From the cell containing the given text, extract its center point as (x, y) coordinate. 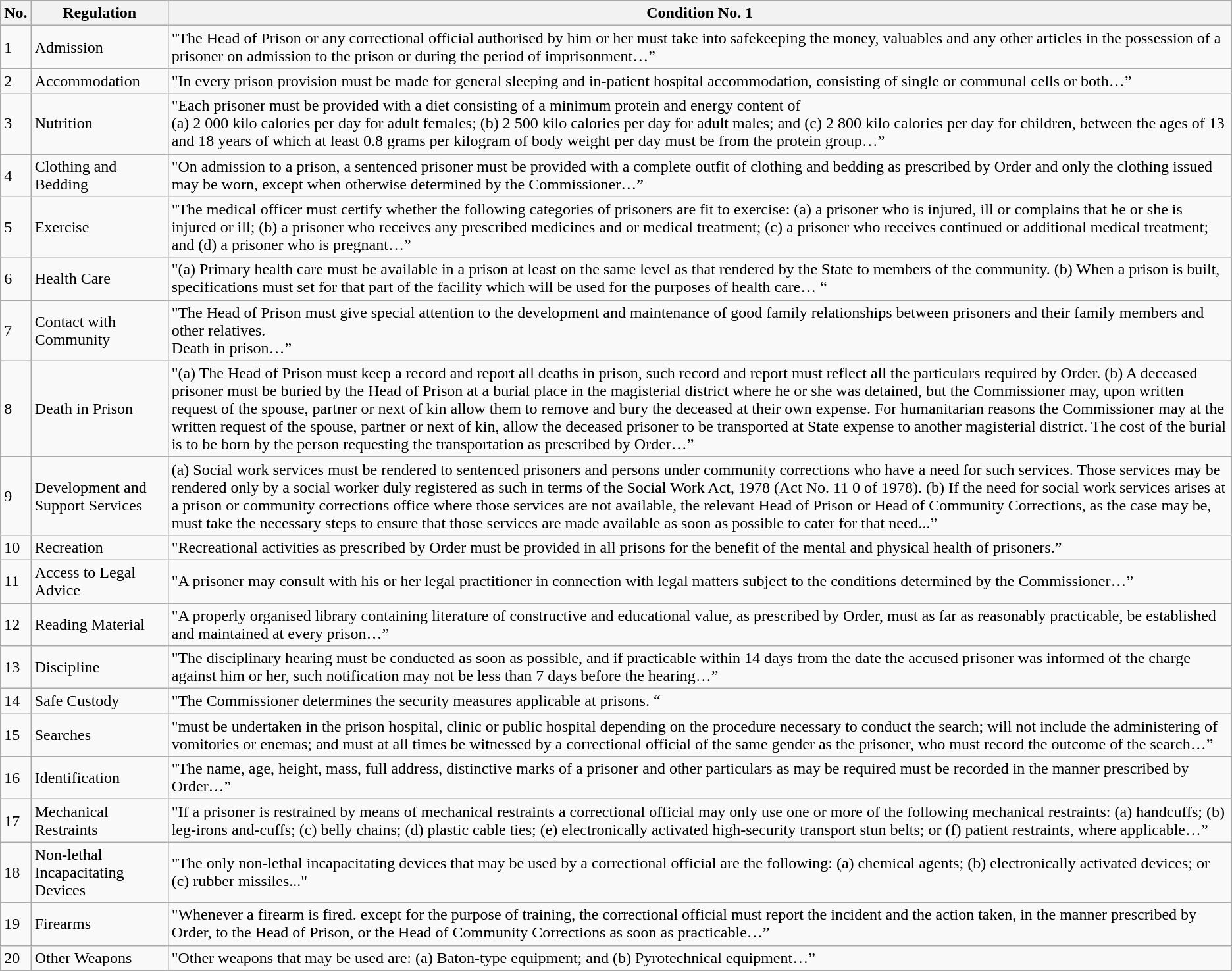
Health Care (99, 279)
8 (16, 409)
4 (16, 175)
7 (16, 330)
9 (16, 496)
Contact with Community (99, 330)
Reading Material (99, 624)
Mechanical Restraints (99, 821)
1 (16, 47)
2 (16, 81)
Identification (99, 778)
Clothing and Bedding (99, 175)
"In every prison provision must be made for general sleeping and in-patient hospital accommodation, consisting of single or communal cells or both…” (700, 81)
Recreation (99, 547)
Death in Prison (99, 409)
Safe Custody (99, 701)
Admission (99, 47)
Firearms (99, 924)
"The Commissioner determines the security measures applicable at prisons. “ (700, 701)
16 (16, 778)
Accommodation (99, 81)
18 (16, 872)
Regulation (99, 13)
"Other weapons that may be used are: (a) Baton-type equipment; and (b) Pyrotechnical equipment…” (700, 958)
15 (16, 735)
3 (16, 124)
"Recreational activities as prescribed by Order must be provided in all prisons for the benefit of the mental and physical health of prisoners.” (700, 547)
Nutrition (99, 124)
6 (16, 279)
Development and Support Services (99, 496)
Condition No. 1 (700, 13)
13 (16, 667)
Access to Legal Advice (99, 582)
17 (16, 821)
Discipline (99, 667)
5 (16, 227)
Other Weapons (99, 958)
10 (16, 547)
12 (16, 624)
Searches (99, 735)
14 (16, 701)
20 (16, 958)
Non-lethal Incapacitating Devices (99, 872)
19 (16, 924)
11 (16, 582)
Exercise (99, 227)
No. (16, 13)
